Capture the cell that displays the provided text and extract its [X, Y] central coordinate. 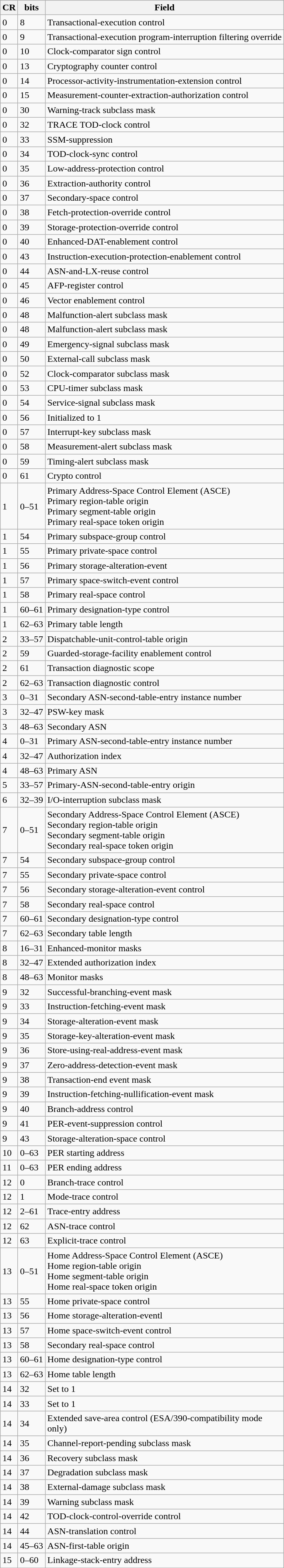
Trace-entry address [165, 1212]
Timing-alert subclass mask [165, 461]
Branch-trace control [165, 1182]
Primary subspace-group control [165, 536]
Service-signal subclass mask [165, 403]
Primary ASN [165, 771]
Instruction-execution-protection-enablement control [165, 256]
5 [9, 785]
Initialized to 1 [165, 417]
External-damage subclass mask [165, 1487]
41 [32, 1124]
Emergency-signal subclass mask [165, 344]
Home private-space control [165, 1301]
AFP-register control [165, 286]
Secondary ASN [165, 727]
Primary storage-alteration-event [165, 566]
Home designation-type control [165, 1360]
Storage-alteration-space control [165, 1138]
46 [32, 300]
PER-event-suppression control [165, 1124]
45 [32, 286]
Mode-trace control [165, 1197]
Warning subclass mask [165, 1502]
ASN-and-LX-reuse control [165, 271]
Transactional-execution control [165, 22]
Home Address-Space Control Element (ASCE)Home region-table originHome segment-table originHome real-space token origin [165, 1271]
Primary designation-type control [165, 609]
Storage-alteration-event mask [165, 1021]
Primary Address-Space Control Element (ASCE)Primary region-table originPrimary segment-table originPrimary real-space token origin [165, 506]
Crypto control [165, 476]
Storage-key-alteration-event mask [165, 1036]
Fetch-protection-override control [165, 213]
I/O-interruption subclass mask [165, 800]
Explicit-trace control [165, 1241]
Branch-address control [165, 1109]
Secondary ASN-second-table-entry instance number [165, 697]
Recovery subclass mask [165, 1458]
bits [32, 8]
Home storage-alteration-eventl [165, 1316]
Low-address-protection control [165, 168]
11 [9, 1167]
Interrupt-key subclass mask [165, 432]
Vector enablement control [165, 300]
Instruction-fetching-nullification-event mask [165, 1094]
Authorization index [165, 756]
53 [32, 388]
Transactional-execution program-interruption filtering override [165, 37]
Primary-ASN-second-table-entry origin [165, 785]
Transaction-end event mask [165, 1080]
Secondary Address-Space Control Element (ASCE)Secondary region-table originSecondary segment-table originSecondary real-space token origin [165, 830]
Processor-activity-instrumentation-extension control [165, 81]
Secondary table length [165, 933]
Enhanced-monitor masks [165, 948]
Field [165, 8]
Primary ASN-second-table-entry instance number [165, 741]
TOD-clock-control-override control [165, 1516]
Transaction diagnostic control [165, 682]
49 [32, 344]
Home space-switch-event control [165, 1330]
52 [32, 373]
Degradation subclass mask [165, 1473]
Clock-comparator subclass mask [165, 373]
Channel-report-pending subclass mask [165, 1443]
30 [32, 110]
Extended save-area control (ESA/390-compatibility modeonly) [165, 1423]
External-call subclass mask [165, 359]
Primary real-space control [165, 595]
TOD-clock-sync control [165, 154]
Secondary subspace-group control [165, 860]
Primary space-switch-event control [165, 580]
Secondary-space control [165, 198]
Measurement-alert subclass mask [165, 447]
TRACE TOD-clock control [165, 125]
PER ending address [165, 1167]
Zero-address-detection-event mask [165, 1065]
PSW-key mask [165, 712]
42 [32, 1516]
ASN-trace control [165, 1226]
Successful-branching-event mask [165, 992]
Enhanced-DAT-enablement control [165, 242]
Storage-protection-override control [165, 227]
Secondary storage-alteration-event control [165, 889]
63 [32, 1241]
CPU-timer subclass mask [165, 388]
16–31 [32, 948]
SSM-suppression [165, 139]
Primary table length [165, 624]
Cryptography counter control [165, 66]
Measurement-counter-extraction-authorization control [165, 95]
Guarded-storage-facility enablement control [165, 653]
Clock-comparator sign control [165, 52]
Transaction diagnostic scope [165, 668]
Store-using-real-address-event mask [165, 1050]
62 [32, 1226]
Home table length [165, 1374]
Extended authorization index [165, 963]
Primary private-space control [165, 551]
Monitor masks [165, 977]
ASN-translation control [165, 1531]
ASN-first-table origin [165, 1546]
45–63 [32, 1546]
32–39 [32, 800]
Secondary designation-type control [165, 919]
6 [9, 800]
50 [32, 359]
Secondary private-space control [165, 875]
0–60 [32, 1560]
Extraction-authority control [165, 183]
Warning-track subclass mask [165, 110]
PER starting address [165, 1153]
2–61 [32, 1212]
CR [9, 8]
Dispatchable-unit-control-table origin [165, 639]
Linkage-stack-entry address [165, 1560]
Instruction-fetching-event mask [165, 1007]
